Identify which cell holds the provided text, then report its (X, Y) central coordinate. 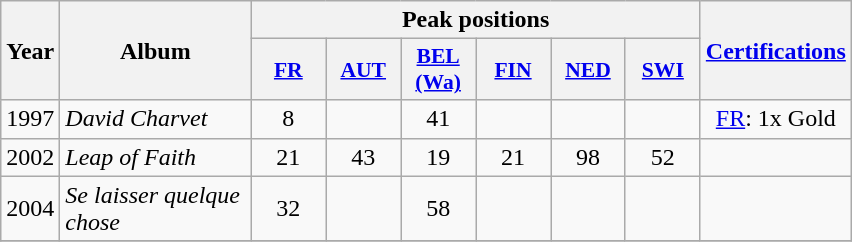
8 (288, 119)
AUT (364, 70)
41 (438, 119)
Year (30, 50)
98 (588, 157)
Certifications (776, 50)
FR: 1x Gold (776, 119)
32 (288, 208)
58 (438, 208)
David Charvet (156, 119)
2004 (30, 208)
Album (156, 50)
FIN (514, 70)
NED (588, 70)
19 (438, 157)
SWI (662, 70)
BEL (Wa) (438, 70)
Peak positions (476, 20)
FR (288, 70)
2002 (30, 157)
52 (662, 157)
Leap of Faith (156, 157)
1997 (30, 119)
43 (364, 157)
Se laisser quelque chose (156, 208)
